Extract the (X, Y) coordinate from the center of the cell holding the provided text.  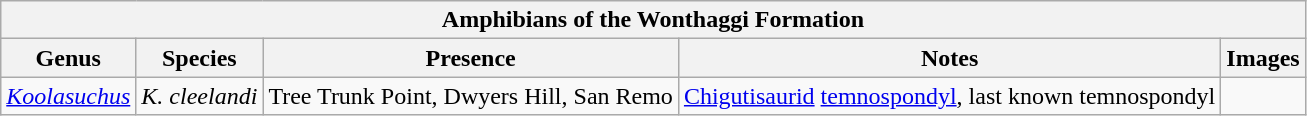
Notes (949, 58)
Presence (471, 58)
Tree Trunk Point, Dwyers Hill, San Remo (471, 96)
Chigutisaurid temnospondyl, last known temnospondyl (949, 96)
Species (200, 58)
Amphibians of the Wonthaggi Formation (653, 20)
K. cleelandi (200, 96)
Genus (68, 58)
Koolasuchus (68, 96)
Images (1263, 58)
